Scan for the cell matching the given text and deliver its [x, y] coordinate at center. 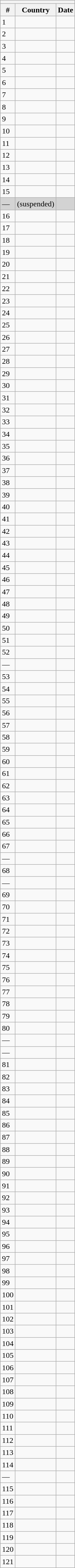
63 [8, 798]
73 [8, 943]
68 [8, 870]
57 [8, 725]
103 [8, 1331]
12 [8, 155]
21 [8, 276]
3 [8, 46]
1 [8, 22]
110 [8, 1416]
53 [8, 677]
11 [8, 143]
7 [8, 95]
119 [8, 1537]
19 [8, 252]
86 [8, 1125]
6 [8, 82]
Date [65, 10]
78 [8, 1004]
50 [8, 628]
98 [8, 1271]
109 [8, 1404]
106 [8, 1368]
20 [8, 264]
97 [8, 1258]
104 [8, 1343]
83 [8, 1089]
60 [8, 762]
4 [8, 58]
82 [8, 1077]
74 [8, 956]
41 [8, 519]
45 [8, 568]
10 [8, 131]
18 [8, 240]
95 [8, 1234]
2 [8, 34]
111 [8, 1428]
59 [8, 749]
39 [8, 495]
51 [8, 640]
36 [8, 458]
61 [8, 774]
81 [8, 1064]
102 [8, 1319]
90 [8, 1174]
29 [8, 374]
16 [8, 216]
89 [8, 1162]
120 [8, 1550]
34 [8, 434]
22 [8, 289]
17 [8, 228]
92 [8, 1198]
49 [8, 616]
32 [8, 410]
37 [8, 470]
70 [8, 907]
96 [8, 1246]
28 [8, 362]
84 [8, 1101]
108 [8, 1392]
55 [8, 701]
8 [8, 107]
85 [8, 1113]
116 [8, 1501]
52 [8, 652]
33 [8, 422]
67 [8, 846]
107 [8, 1380]
40 [8, 507]
112 [8, 1440]
91 [8, 1186]
30 [8, 386]
(suspended) [36, 204]
38 [8, 483]
105 [8, 1356]
101 [8, 1307]
46 [8, 580]
64 [8, 810]
43 [8, 543]
114 [8, 1464]
54 [8, 689]
25 [8, 325]
88 [8, 1149]
75 [8, 968]
113 [8, 1452]
58 [8, 737]
27 [8, 349]
72 [8, 931]
100 [8, 1295]
44 [8, 555]
15 [8, 192]
66 [8, 834]
31 [8, 398]
47 [8, 592]
65 [8, 822]
69 [8, 895]
71 [8, 919]
23 [8, 301]
94 [8, 1222]
14 [8, 180]
26 [8, 337]
48 [8, 604]
117 [8, 1513]
115 [8, 1489]
62 [8, 786]
80 [8, 1028]
24 [8, 313]
99 [8, 1283]
118 [8, 1525]
5 [8, 70]
9 [8, 119]
121 [8, 1562]
56 [8, 713]
35 [8, 446]
87 [8, 1137]
79 [8, 1016]
93 [8, 1210]
42 [8, 531]
13 [8, 168]
# [8, 10]
Country [36, 10]
77 [8, 992]
76 [8, 980]
